Find where the given text appears and provide that cell's center as (X, Y) coordinate. 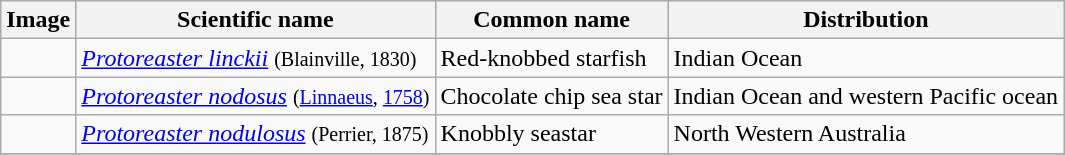
Common name (552, 20)
Indian Ocean and western Pacific ocean (866, 96)
North Western Australia (866, 134)
Image (38, 20)
Knobbly seastar (552, 134)
Protoreaster nodulosus (Perrier, 1875) (256, 134)
Protoreaster nodosus (Linnaeus, 1758) (256, 96)
Distribution (866, 20)
Scientific name (256, 20)
Red-knobbed starfish (552, 58)
Protoreaster linckii (Blainville, 1830) (256, 58)
Chocolate chip sea star (552, 96)
Indian Ocean (866, 58)
